Extract the [x, y] coordinate from the center of the cell holding the provided text.  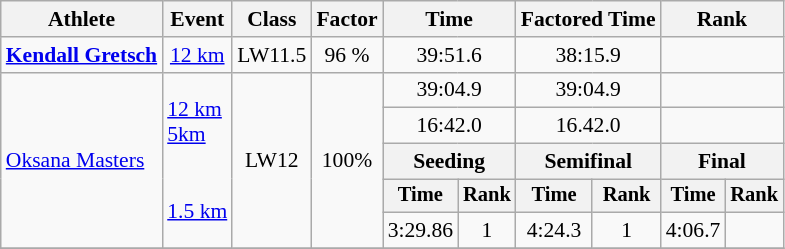
4:06.7 [694, 231]
Final [722, 162]
LW11.5 [272, 55]
Kendall Gretsch [82, 55]
Event [197, 19]
Class [272, 19]
LW12 [272, 160]
Athlete [82, 19]
Oksana Masters [82, 160]
3:29.86 [420, 231]
100% [346, 160]
12 km [197, 55]
12 km5km 1.5 km [197, 160]
16:42.0 [450, 126]
Factored Time [588, 19]
96 % [346, 55]
39:51.6 [450, 55]
Seeding [450, 162]
Semifinal [588, 162]
Factor [346, 19]
16.42.0 [588, 126]
4:24.3 [554, 231]
38:15.9 [588, 55]
